For the text-containing cell, return its midpoint in (x, y) coordinate format. 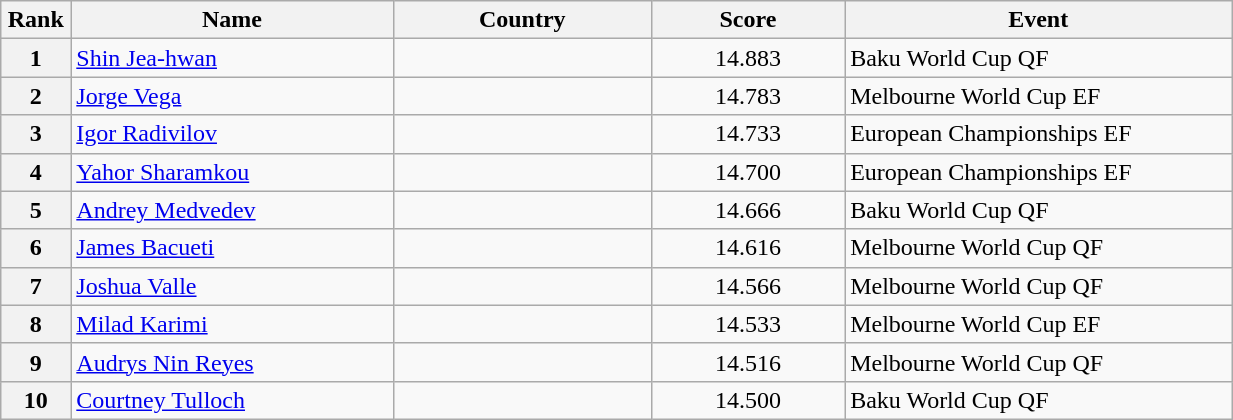
Courtney Tulloch (232, 400)
14.783 (748, 96)
14.500 (748, 400)
Event (1038, 20)
9 (36, 362)
14.533 (748, 324)
6 (36, 248)
14.733 (748, 134)
4 (36, 172)
10 (36, 400)
Name (232, 20)
5 (36, 210)
14.516 (748, 362)
Shin Jea-hwan (232, 58)
Milad Karimi (232, 324)
14.566 (748, 286)
Igor Radivilov (232, 134)
1 (36, 58)
3 (36, 134)
Jorge Vega (232, 96)
Rank (36, 20)
Joshua Valle (232, 286)
7 (36, 286)
14.700 (748, 172)
James Bacueti (232, 248)
14.883 (748, 58)
8 (36, 324)
Andrey Medvedev (232, 210)
Yahor Sharamkou (232, 172)
Audrys Nin Reyes (232, 362)
Score (748, 20)
14.616 (748, 248)
Country (522, 20)
14.666 (748, 210)
2 (36, 96)
